Pinpoint the cell where the given text exists, returning its [x, y] midpoint coordinate. 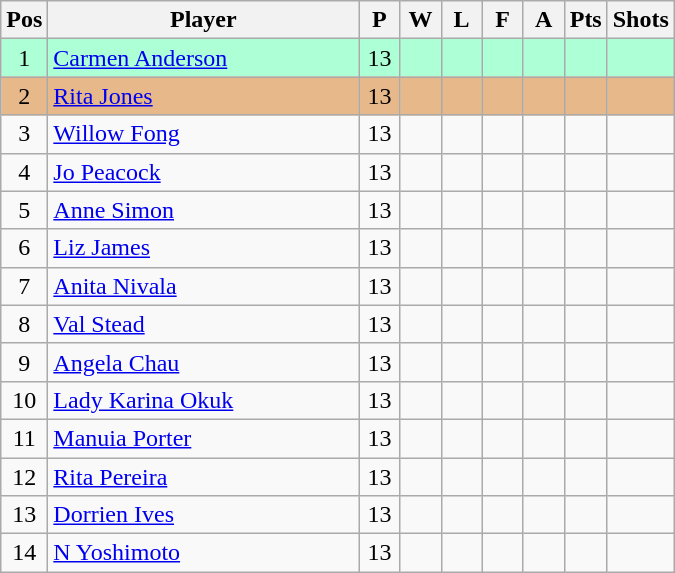
P [380, 20]
4 [24, 172]
11 [24, 438]
Carmen Anderson [204, 58]
6 [24, 248]
3 [24, 134]
Liz James [204, 248]
Anita Nivala [204, 286]
2 [24, 96]
8 [24, 324]
Anne Simon [204, 210]
14 [24, 553]
Val Stead [204, 324]
Pos [24, 20]
Willow Fong [204, 134]
A [544, 20]
10 [24, 400]
Rita Pereira [204, 477]
N Yoshimoto [204, 553]
Lady Karina Okuk [204, 400]
F [502, 20]
7 [24, 286]
Jo Peacock [204, 172]
Dorrien Ives [204, 515]
Manuia Porter [204, 438]
Pts [586, 20]
1 [24, 58]
Rita Jones [204, 96]
9 [24, 362]
Angela Chau [204, 362]
Player [204, 20]
5 [24, 210]
12 [24, 477]
W [420, 20]
L [462, 20]
Shots [640, 20]
